Output the [X, Y] coordinate of the center of the cell containing the given text.  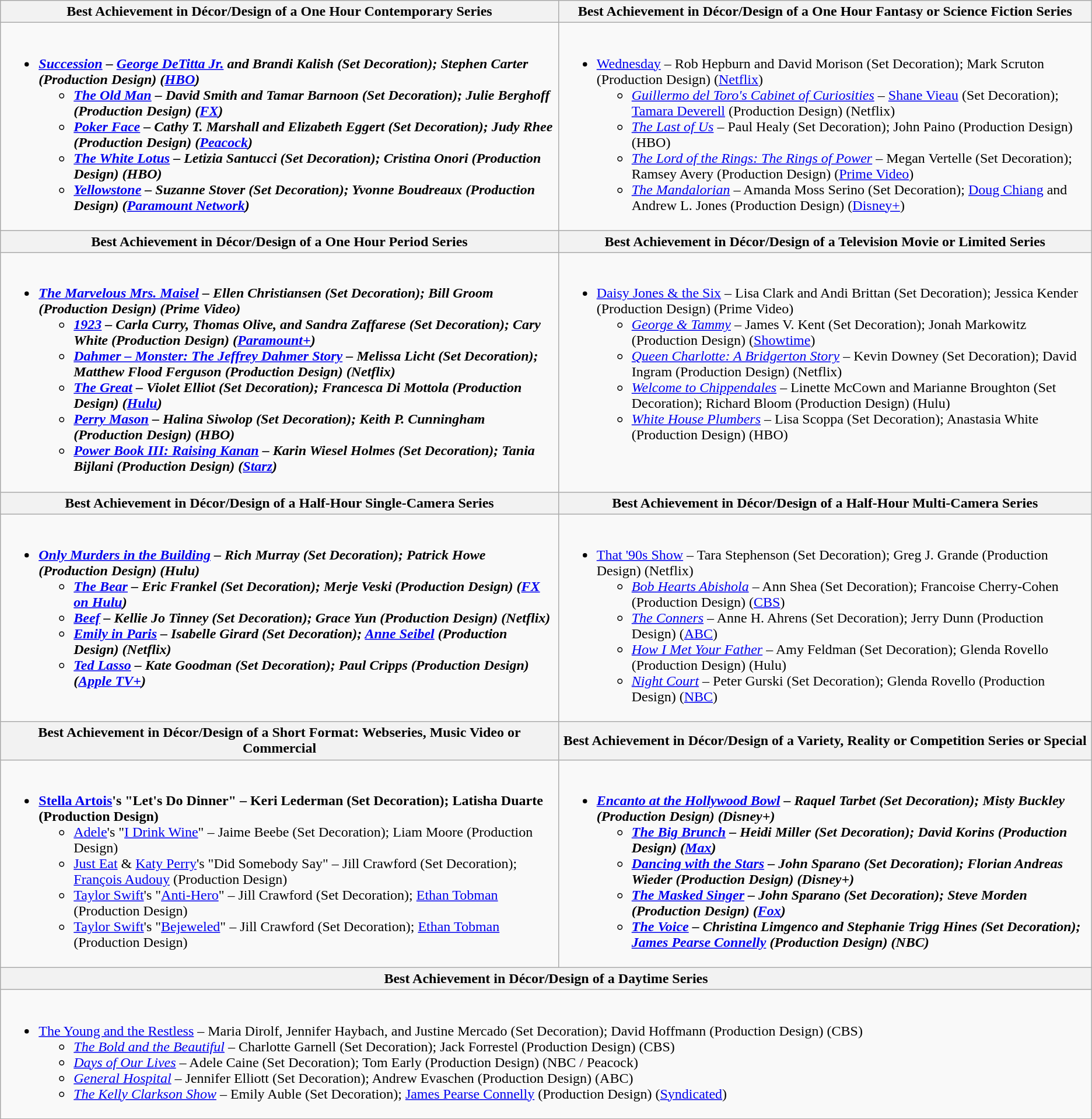
Best Achievement in Décor/Design of a Short Format: Webseries, Music Video or Commercial [279, 741]
Best Achievement in Décor/Design of a One Hour Period Series [279, 242]
Best Achievement in Décor/Design of a One Hour Contemporary Series [279, 12]
Best Achievement in Décor/Design of a Half-Hour Multi-Camera Series [825, 503]
Best Achievement in Décor/Design of a One Hour Fantasy or Science Fiction Series [825, 12]
Best Achievement in Décor/Design of a Television Movie or Limited Series [825, 242]
Best Achievement in Décor/Design of a Half-Hour Single-Camera Series [279, 503]
Best Achievement in Décor/Design of a Daytime Series [546, 978]
Best Achievement in Décor/Design of a Variety, Reality or Competition Series or Special [825, 741]
